Provide the [X, Y] coordinate of the cell's center where the given text is located.  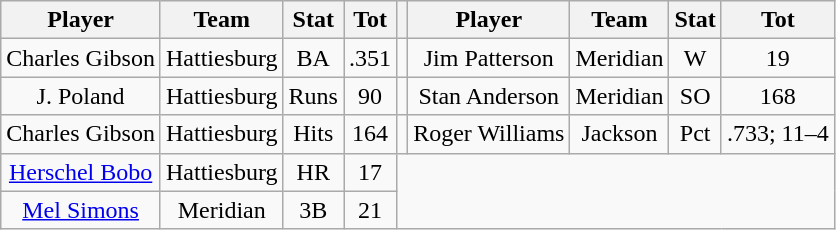
W [695, 58]
21 [370, 210]
164 [370, 134]
.733; 11–4 [778, 134]
3B [313, 210]
Pct [695, 134]
HR [313, 172]
SO [695, 96]
Jim Patterson [489, 58]
19 [778, 58]
J. Poland [81, 96]
Roger Williams [489, 134]
Hits [313, 134]
Runs [313, 96]
168 [778, 96]
Herschel Bobo [81, 172]
.351 [370, 58]
17 [370, 172]
Mel Simons [81, 210]
BA [313, 58]
Stan Anderson [489, 96]
90 [370, 96]
Jackson [620, 134]
